Locate the cell with the specified text and output its (X, Y) center coordinate. 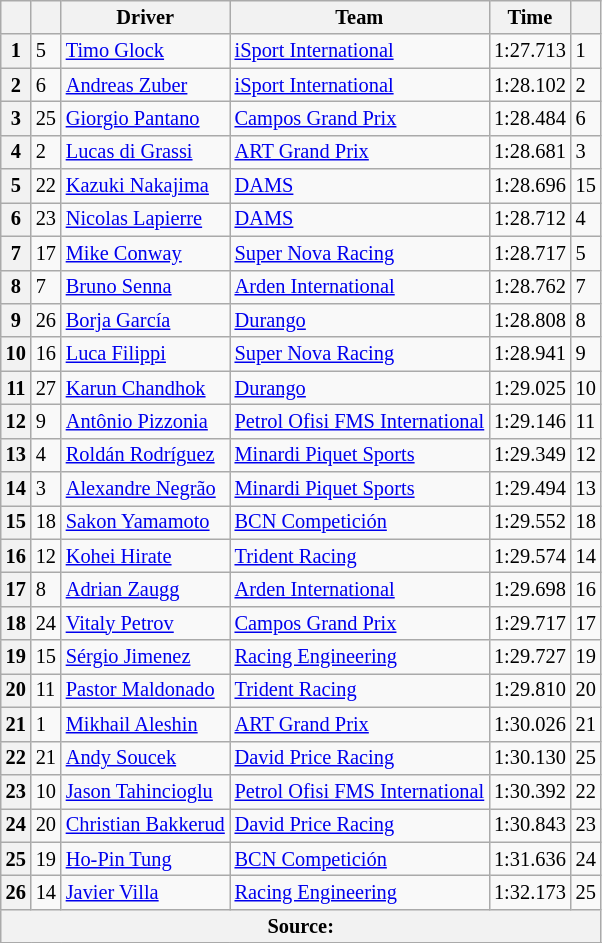
1:28.717 (530, 253)
1:30.392 (530, 791)
Andreas Zuber (146, 85)
Source: (301, 926)
Pastor Maldonado (146, 690)
1:29.698 (530, 589)
Roldán Rodríguez (146, 455)
1:29.349 (530, 455)
1:29.717 (530, 623)
Alexandre Negrão (146, 489)
Kohei Hirate (146, 556)
Luca Filippi (146, 354)
Sakon Yamamoto (146, 522)
Kazuki Nakajima (146, 186)
1:28.808 (530, 320)
1:28.102 (530, 85)
Jason Tahincioglu (146, 791)
Adrian Zaugg (146, 589)
1:29.727 (530, 657)
Team (360, 17)
Ho-Pin Tung (146, 859)
1:29.146 (530, 421)
1:28.712 (530, 219)
Lucas di Grassi (146, 152)
1:29.552 (530, 522)
Antônio Pizzonia (146, 421)
1:30.026 (530, 724)
Time (530, 17)
1:28.681 (530, 152)
Giorgio Pantano (146, 118)
Borja García (146, 320)
1:28.762 (530, 287)
Vitaly Petrov (146, 623)
Karun Chandhok (146, 388)
1:28.696 (530, 186)
1:30.130 (530, 758)
1:29.810 (530, 690)
Timo Glock (146, 51)
Sérgio Jimenez (146, 657)
1:31.636 (530, 859)
Andy Soucek (146, 758)
Javier Villa (146, 892)
Driver (146, 17)
27 (46, 388)
1:27.713 (530, 51)
1:28.941 (530, 354)
Mikhail Aleshin (146, 724)
Nicolas Lapierre (146, 219)
Christian Bakkerud (146, 825)
1:29.025 (530, 388)
Bruno Senna (146, 287)
1:29.574 (530, 556)
1:32.173 (530, 892)
1:30.843 (530, 825)
Mike Conway (146, 253)
1:29.494 (530, 489)
1:28.484 (530, 118)
